Detect which cell encompasses the target text, then output its [x, y] center coordinate. 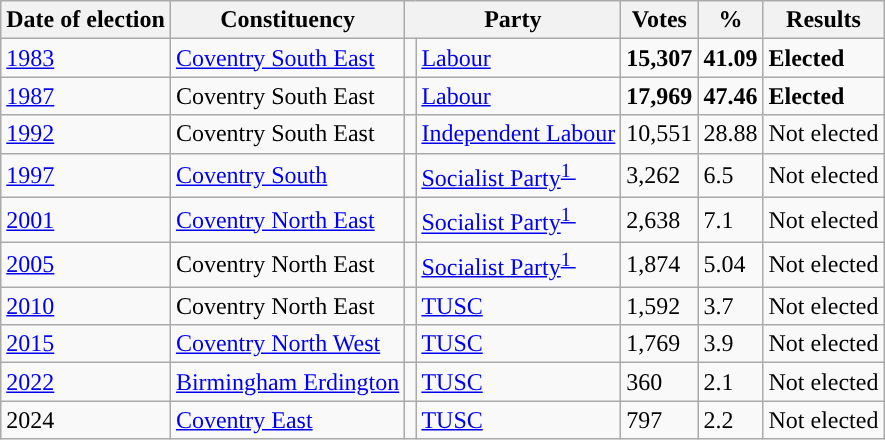
3.7 [730, 306]
2005 [86, 264]
2022 [86, 382]
3.9 [730, 344]
1983 [86, 58]
7.1 [730, 220]
% [730, 20]
Coventry East [287, 420]
Votes [660, 20]
Results [824, 20]
2015 [86, 344]
10,551 [660, 134]
2010 [86, 306]
15,307 [660, 58]
360 [660, 382]
1997 [86, 176]
2,638 [660, 220]
3,262 [660, 176]
1992 [86, 134]
Party [513, 20]
Independent Labour [518, 134]
1,874 [660, 264]
797 [660, 420]
6.5 [730, 176]
Date of election [86, 20]
41.09 [730, 58]
Coventry South [287, 176]
Constituency [287, 20]
47.46 [730, 96]
Coventry North West [287, 344]
2.2 [730, 420]
1987 [86, 96]
17,969 [660, 96]
Birmingham Erdington [287, 382]
2.1 [730, 382]
2024 [86, 420]
2001 [86, 220]
1,592 [660, 306]
28.88 [730, 134]
1,769 [660, 344]
5.04 [730, 264]
